Output the (X, Y) coordinate of the center of the cell containing the given text.  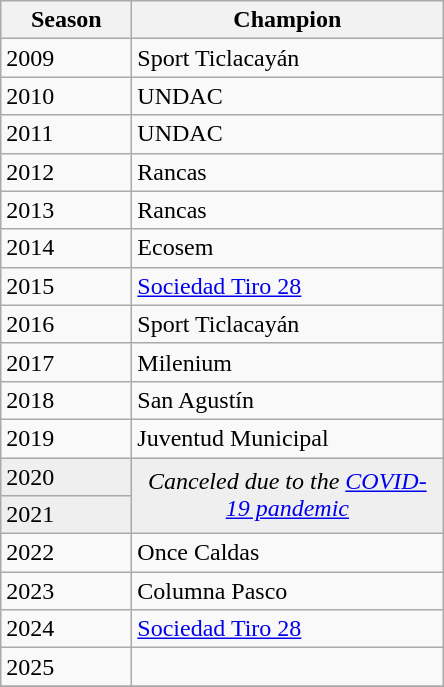
Canceled due to the COVID-19 pandemic (288, 496)
2009 (66, 58)
2018 (66, 400)
Champion (288, 20)
San Agustín (288, 400)
2010 (66, 96)
2020 (66, 477)
2013 (66, 210)
2023 (66, 591)
2019 (66, 438)
Ecosem (288, 248)
Season (66, 20)
2022 (66, 553)
Juventud Municipal (288, 438)
2024 (66, 629)
Columna Pasco (288, 591)
2017 (66, 362)
2011 (66, 134)
Milenium (288, 362)
Once Caldas (288, 553)
2021 (66, 515)
2015 (66, 286)
2012 (66, 172)
2016 (66, 324)
2025 (66, 667)
2014 (66, 248)
